Scan for the cell matching the given text and deliver its [X, Y] coordinate at center. 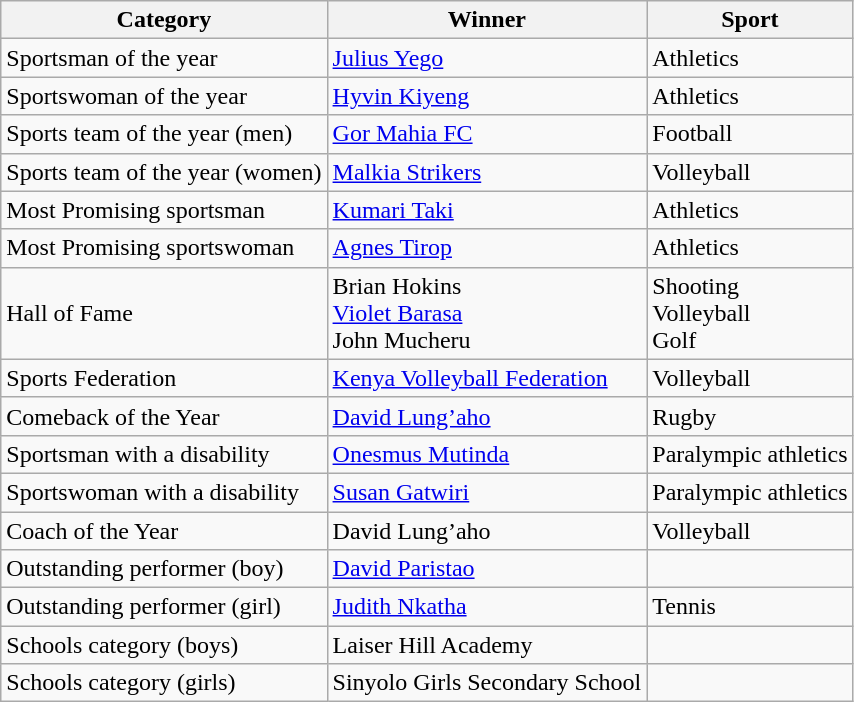
ShootingVolleyballGolf [750, 313]
Sportsman with a disability [164, 454]
Coach of the Year [164, 531]
Sport [750, 20]
Hall of Fame [164, 313]
Outstanding performer (girl) [164, 607]
Sports team of the year (men) [164, 134]
Comeback of the Year [164, 416]
Winner [487, 20]
Sportsman of the year [164, 58]
Judith Nkatha [487, 607]
Outstanding performer (boy) [164, 569]
Kumari Taki [487, 210]
Schools category (boys) [164, 645]
Sportswoman of the year [164, 96]
Laiser Hill Academy [487, 645]
Tennis [750, 607]
Malkia Strikers [487, 172]
Sports Federation [164, 378]
Kenya Volleyball Federation [487, 378]
Hyvin Kiyeng [487, 96]
Schools category (girls) [164, 683]
Most Promising sportsman [164, 210]
Brian HokinsViolet BarasaJohn Mucheru [487, 313]
Agnes Tirop [487, 248]
David Paristao [487, 569]
Most Promising sportswoman [164, 248]
Category [164, 20]
Sportswoman with a disability [164, 492]
Julius Yego [487, 58]
Onesmus Mutinda [487, 454]
Susan Gatwiri [487, 492]
Sinyolo Girls Secondary School [487, 683]
Football [750, 134]
Rugby [750, 416]
Gor Mahia FC [487, 134]
Sports team of the year (women) [164, 172]
